Output the (X, Y) coordinate of the center of the cell containing the given text.  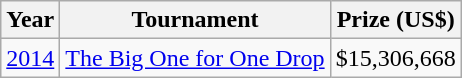
Tournament (195, 20)
$15,306,668 (396, 58)
2014 (30, 58)
The Big One for One Drop (195, 58)
Year (30, 20)
Prize (US$) (396, 20)
